Pinpoint the cell where the given text exists, returning its [X, Y] midpoint coordinate. 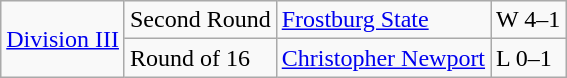
L 0–1 [528, 58]
Round of 16 [200, 58]
Division III [63, 39]
Christopher Newport [383, 58]
Frostburg State [383, 20]
W 4–1 [528, 20]
Second Round [200, 20]
